Locate the cell with the specified text and output its [X, Y] center coordinate. 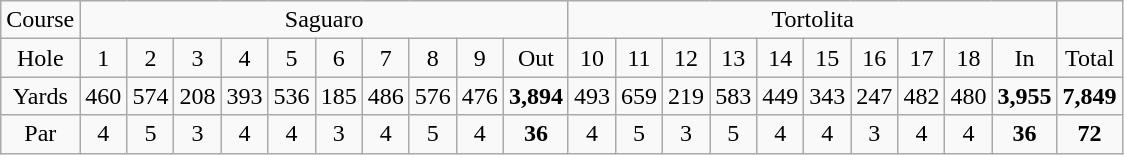
Saguaro [324, 20]
9 [480, 58]
7,849 [1090, 96]
8 [432, 58]
460 [104, 96]
Hole [40, 58]
659 [638, 96]
247 [874, 96]
15 [828, 58]
Yards [40, 96]
17 [922, 58]
576 [432, 96]
Total [1090, 58]
493 [592, 96]
3,894 [536, 96]
1 [104, 58]
574 [150, 96]
In [1024, 58]
14 [780, 58]
449 [780, 96]
393 [244, 96]
583 [734, 96]
11 [638, 58]
2 [150, 58]
219 [686, 96]
3,955 [1024, 96]
Course [40, 20]
476 [480, 96]
343 [828, 96]
13 [734, 58]
18 [968, 58]
10 [592, 58]
72 [1090, 134]
Tortolita [812, 20]
208 [198, 96]
16 [874, 58]
536 [292, 96]
6 [338, 58]
Out [536, 58]
482 [922, 96]
480 [968, 96]
7 [386, 58]
Par [40, 134]
486 [386, 96]
185 [338, 96]
12 [686, 58]
